Provide the [X, Y] coordinate of the cell's center where the given text is located.  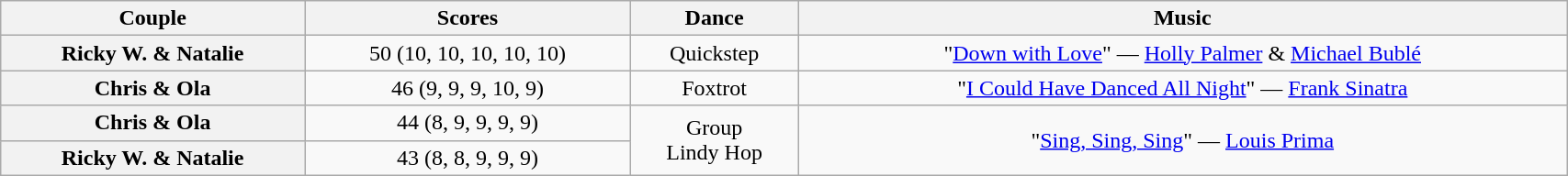
44 (8, 9, 9, 9, 9) [468, 123]
"I Could Have Danced All Night" — Frank Sinatra [1183, 88]
GroupLindy Hop [715, 140]
Foxtrot [715, 88]
"Sing, Sing, Sing" — Louis Prima [1183, 140]
Quickstep [715, 53]
Music [1183, 18]
Dance [715, 18]
50 (10, 10, 10, 10, 10) [468, 53]
43 (8, 8, 9, 9, 9) [468, 158]
"Down with Love" — Holly Palmer & Michael Bublé [1183, 53]
Couple [152, 18]
46 (9, 9, 9, 10, 9) [468, 88]
Scores [468, 18]
